Return the (X, Y) coordinate for the center point of the cell that contains the specified text.  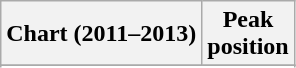
Chart (2011–2013) (102, 34)
Peakposition (248, 34)
